For the text-containing cell, return its midpoint in (x, y) coordinate format. 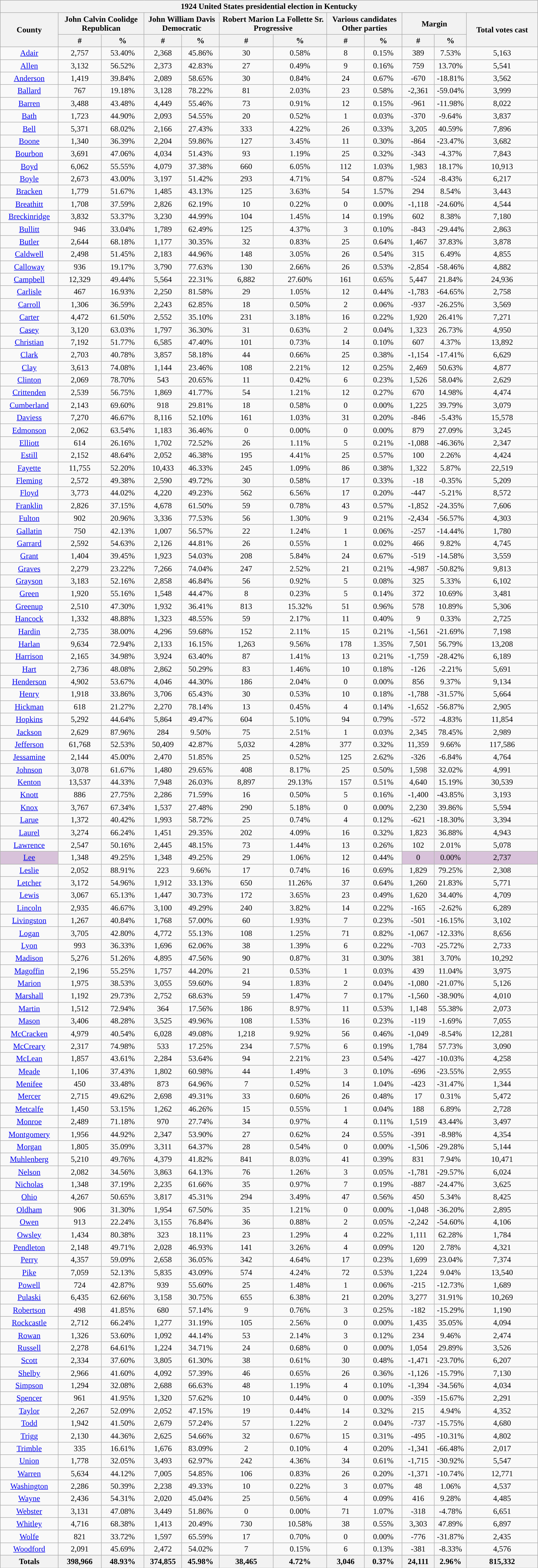
2.96% (450, 1561)
2,658 (163, 1260)
-1,400 (418, 795)
2,679 (163, 1423)
3,878 (502, 242)
2.66% (300, 267)
562 (246, 493)
49.47% (200, 719)
8,116 (163, 418)
18.11% (200, 1235)
67.50% (200, 1210)
4,764 (502, 757)
0.60% (300, 1096)
3,079 (502, 405)
-1,126 (418, 1373)
759 (418, 66)
130 (246, 267)
Larue (29, 820)
-15.29% (450, 1310)
-621 (418, 820)
389 (418, 53)
9.46% (450, 1335)
-34.56% (450, 1386)
4,303 (502, 518)
Hancock (29, 619)
-703 (418, 945)
56.57% (200, 531)
20.49% (200, 1524)
2.04% (300, 682)
-11.98% (450, 103)
35.10% (200, 317)
57 (246, 1423)
-25.72% (450, 945)
10.69% (450, 594)
2,317 (80, 1046)
Menifee (29, 1084)
-846 (418, 418)
37.43% (123, 1071)
62.06% (200, 945)
2.62% (383, 757)
57.00% (200, 920)
Caldwell (29, 254)
-343 (418, 154)
Magoffin (29, 971)
Fulton (29, 518)
5.84% (300, 556)
57.73% (450, 1046)
2,469 (418, 368)
Clinton (29, 380)
1,723 (80, 116)
Livingston (29, 920)
3,197 (163, 179)
1,326 (80, 1335)
3.18% (300, 317)
Jackson (29, 732)
3,230 (163, 217)
5,664 (502, 694)
841 (246, 1159)
120 (418, 1247)
6,189 (502, 657)
Ohio (29, 1197)
-4,987 (418, 568)
Owsley (29, 1235)
240 (246, 908)
-28.42% (450, 657)
19 (246, 1411)
3,691 (80, 154)
45.04% (200, 1499)
1,676 (163, 1448)
Boone (29, 141)
364 (163, 1009)
80.38% (123, 1235)
2,334 (80, 1360)
4.22% (300, 128)
2,472 (163, 1549)
-56.57% (450, 518)
Breathitt (29, 204)
44.81% (200, 543)
Lawrence (29, 845)
105 (246, 1323)
Anderson (29, 78)
2.14% (300, 1335)
46.93% (200, 1247)
Daviess (29, 418)
-1,788 (418, 694)
127 (246, 141)
Graves (29, 568)
36.46% (200, 430)
1,434 (80, 1235)
2,757 (80, 53)
44.92% (123, 1134)
730 (246, 1524)
1,912 (163, 883)
3,102 (502, 920)
208 (246, 556)
53 (246, 1335)
1,404 (80, 556)
3.65% (300, 895)
4,379 (163, 1159)
Webster (29, 1511)
51.67% (123, 192)
Knox (29, 807)
178 (346, 644)
Various candidatesOther parties (365, 24)
1,092 (163, 1335)
1,218 (246, 1034)
655 (246, 1298)
4,258 (502, 1059)
44.47% (200, 594)
2,737 (502, 858)
-31.87% (450, 1536)
6,435 (80, 1298)
0.63% (300, 330)
-1,783 (418, 292)
49.29% (200, 908)
1,954 (163, 1210)
-0.35% (450, 481)
3,277 (418, 1298)
5,292 (80, 719)
4,640 (418, 782)
3.26% (300, 1247)
4,537 (502, 1486)
68.02% (123, 128)
Lyon (29, 945)
946 (80, 229)
4,267 (80, 1197)
3,406 (80, 1021)
Calloway (29, 267)
3,274 (80, 833)
9.28% (450, 1499)
93 (246, 154)
1,344 (502, 1084)
1,780 (502, 531)
172 (246, 895)
64.37% (200, 1147)
41.77% (200, 393)
Crittenden (29, 393)
2,435 (502, 1536)
815,332 (502, 1561)
1,779 (80, 192)
-1,781 (418, 1172)
49.33% (200, 1486)
-31.57% (450, 694)
1,340 (80, 141)
64.13% (200, 1172)
Breckinridge (29, 217)
3,055 (163, 983)
Elliott (29, 443)
1,467 (418, 242)
16.15% (200, 644)
3,158 (163, 1298)
52.09% (123, 1411)
38,465 (246, 1561)
4,680 (502, 1423)
3,090 (502, 1046)
41.95% (123, 1398)
Boyle (29, 179)
1,322 (418, 468)
918 (163, 405)
72 (346, 1272)
45.86% (200, 53)
2,895 (502, 1210)
1,519 (418, 1122)
-5.21% (450, 493)
5,691 (502, 669)
-519 (418, 556)
242 (246, 1461)
1,512 (80, 1009)
6,651 (502, 1511)
1,548 (163, 594)
1,447 (163, 895)
Letcher (29, 883)
0.84% (300, 78)
1,689 (502, 1285)
24,936 (502, 279)
Wolfe (29, 1536)
57.62% (200, 1398)
152 (246, 631)
6,028 (163, 1034)
78.45% (450, 732)
50,409 (163, 744)
0.76% (300, 1310)
45.00% (123, 757)
970 (163, 1122)
3,078 (80, 770)
-1,561 (418, 631)
6,102 (502, 581)
27.48% (200, 807)
83.09% (200, 1448)
Simpson (29, 1386)
48.88% (123, 619)
2,133 (163, 644)
-66.48% (450, 1448)
2,474 (502, 1335)
-15.67% (450, 1398)
61.67% (123, 770)
1,597 (163, 1536)
1.30% (300, 518)
325 (418, 581)
3,863 (163, 1172)
Shelby (29, 1373)
335 (80, 1448)
44.20% (200, 971)
Powell (29, 1285)
Nelson (29, 1172)
Bath (29, 116)
43.13% (200, 192)
-58.46% (450, 267)
Nicholas (29, 1185)
10,433 (163, 468)
3,837 (502, 116)
50.39% (123, 1486)
5.10% (300, 719)
100 (418, 455)
8,897 (246, 782)
5,835 (163, 1272)
8,425 (502, 1197)
3,832 (80, 217)
34.98% (123, 657)
27.09% (450, 430)
2,735 (80, 631)
Garrard (29, 543)
Harrison (29, 657)
4.28% (300, 744)
0.26% (383, 845)
33.86% (123, 694)
55.16% (123, 594)
1,869 (163, 393)
-427 (418, 1059)
Martin (29, 1009)
5,472 (502, 1096)
Lee (29, 858)
45.98% (200, 1561)
Adair (29, 53)
4,296 (163, 631)
3.49% (300, 1197)
8,656 (502, 933)
10,292 (502, 958)
27.43% (200, 128)
188 (418, 1109)
62.49% (200, 229)
Spencer (29, 1398)
2,093 (163, 116)
6,585 (163, 342)
2.01% (450, 845)
2,728 (502, 1109)
2,955 (502, 1071)
Meade (29, 1071)
-1,049 (418, 1034)
Lincoln (29, 908)
4,576 (502, 1549)
2,144 (80, 757)
1.44% (300, 845)
-165 (418, 908)
Christian (29, 342)
-843 (418, 229)
-59.04% (450, 91)
-17.41% (450, 355)
31.30% (123, 1210)
416 (418, 1499)
-4.37% (450, 154)
60 (246, 920)
614 (80, 443)
0.36% (383, 1373)
936 (80, 267)
2,165 (80, 657)
5,771 (502, 883)
3.70% (450, 958)
Casey (29, 330)
John Calvin CoolidgeRepublican (101, 24)
49.71% (123, 1247)
44.30% (200, 682)
4,772 (163, 933)
117,586 (502, 744)
1.53% (300, 1021)
46 (246, 1373)
4.09% (300, 833)
-887 (418, 1185)
2,238 (163, 1486)
17.56% (200, 1009)
Barren (29, 103)
10,269 (502, 1298)
2,148 (80, 1247)
52.20% (123, 468)
-961 (418, 103)
Leslie (29, 870)
-1,506 (418, 1147)
-16.15% (450, 920)
13,540 (502, 1272)
2,736 (80, 669)
52.53% (123, 744)
7,270 (80, 418)
41.85% (123, 1310)
5,306 (502, 606)
Wayne (29, 1499)
47.40% (200, 342)
-30.92% (450, 1461)
4,106 (502, 1222)
3,705 (80, 933)
4,354 (502, 1134)
377 (346, 744)
27.74% (200, 1122)
821 (80, 1536)
54.03% (200, 556)
Bracken (29, 192)
1.47% (300, 996)
-864 (418, 141)
680 (163, 1310)
87.96% (123, 732)
4.94% (450, 1411)
4.41% (300, 455)
Cumberland (29, 405)
1,823 (418, 833)
-1,371 (418, 1474)
1,942 (80, 1423)
37.38% (200, 166)
-1,341 (418, 1448)
408 (246, 770)
6,629 (502, 355)
40.42% (123, 820)
2,733 (502, 945)
2,592 (80, 543)
2,073 (502, 1009)
57.24% (200, 1423)
2,590 (163, 481)
32.05% (123, 1461)
813 (246, 606)
8.97% (300, 1009)
1,177 (163, 242)
78.14% (200, 707)
-23.47% (450, 141)
906 (80, 1210)
29.35% (200, 833)
Green (29, 594)
11,359 (418, 744)
5,078 (502, 845)
15.32% (300, 606)
9,134 (502, 682)
-29.57% (450, 1172)
0.45% (300, 707)
Johnson (29, 770)
Pike (29, 1272)
-4.78% (450, 1511)
1.35% (383, 644)
54.02% (200, 1549)
2,935 (80, 908)
54.66% (200, 1436)
26.41% (450, 317)
3,449 (163, 1511)
1.25% (300, 933)
-1,715 (418, 1461)
1,526 (418, 380)
46.38% (200, 455)
3,559 (502, 556)
1,480 (163, 770)
20.96% (123, 518)
-670 (418, 78)
5,210 (80, 1159)
-29.44% (450, 229)
49.44% (123, 279)
2.11% (300, 631)
-43.85% (450, 795)
5,564 (163, 279)
48.64% (123, 455)
2.51% (300, 732)
2,547 (80, 845)
1,708 (80, 204)
Margin (434, 24)
4,544 (502, 204)
63.54% (123, 430)
4,472 (80, 317)
67.34% (123, 807)
Taylor (29, 1411)
19.18% (123, 91)
-391 (418, 1134)
37.83% (450, 242)
0.69% (383, 870)
-1,067 (418, 933)
13.70% (450, 66)
Whitley (29, 1524)
9.56% (300, 644)
Knott (29, 795)
-18.81% (450, 78)
51.45% (123, 254)
4,709 (502, 895)
2,028 (163, 1247)
831 (418, 1159)
McCreary (29, 1046)
Washington (29, 1486)
498 (80, 1310)
0.40% (383, 619)
61.66% (200, 1185)
4,882 (502, 267)
57.39% (200, 1373)
-1,154 (418, 355)
Montgomery (29, 1134)
72.52% (200, 443)
2,712 (80, 1323)
10,471 (502, 1159)
3,336 (163, 518)
1,975 (80, 983)
62.97% (200, 1461)
1,620 (418, 895)
7,198 (502, 631)
1,260 (418, 883)
Robert Marion La Follette Sr.Progressive (273, 24)
34.40% (450, 895)
3,999 (502, 91)
-24.35% (450, 506)
11.04% (450, 971)
48.55% (200, 619)
-26.25% (450, 304)
59.09% (123, 1260)
-38.90% (450, 996)
47.30% (123, 606)
-1,652 (418, 707)
101 (246, 342)
3,245 (502, 430)
3,120 (80, 330)
30,539 (502, 782)
35.09% (123, 1147)
-572 (418, 719)
Butler (29, 242)
7,896 (502, 128)
51 (346, 606)
7,130 (502, 1373)
45.31% (200, 1197)
49.31% (200, 1096)
439 (418, 971)
29.73% (123, 996)
2,089 (163, 78)
Metcalfe (29, 1109)
1,778 (80, 1461)
3,805 (163, 1360)
50.29% (200, 669)
3,311 (163, 1147)
7,374 (502, 1260)
0.62% (300, 1134)
63.03% (123, 330)
65.13% (123, 895)
47.89% (450, 1524)
-21.69% (450, 631)
55.55% (123, 166)
35.05% (450, 1323)
2,862 (163, 669)
Hart (29, 669)
5,371 (80, 128)
3,493 (163, 1461)
215 (418, 1411)
68.63% (200, 996)
1,372 (80, 820)
24,111 (418, 1561)
-1,080 (418, 983)
8,022 (502, 103)
Logan (29, 933)
2.56% (300, 1323)
Warren (29, 1474)
372 (418, 594)
4,352 (502, 1411)
26.03% (200, 782)
Trimble (29, 1448)
58.18% (200, 355)
1,054 (418, 1348)
50.65% (123, 1197)
43.48% (123, 103)
0.51% (383, 782)
29.13% (300, 782)
4,485 (502, 1499)
7,192 (80, 342)
74.04% (200, 568)
3,975 (502, 971)
40.84% (123, 920)
-1.69% (450, 1021)
36.41% (200, 606)
4,092 (163, 1373)
38.53% (123, 983)
37.15% (123, 506)
2,539 (80, 393)
13,892 (502, 342)
65.59% (200, 1536)
Mason (29, 1021)
1,537 (163, 807)
3,767 (80, 807)
4.72% (300, 1561)
-24.60% (450, 204)
2,445 (163, 845)
1,696 (163, 945)
290 (246, 807)
4,449 (163, 103)
40.59% (450, 128)
6,882 (246, 279)
-2.62% (450, 908)
59.60% (200, 983)
Total votes cast (502, 30)
27.75% (123, 795)
7,501 (418, 644)
23.04% (450, 1260)
83 (246, 669)
12,771 (502, 1474)
1.04% (383, 1084)
106 (246, 1474)
16.93% (123, 292)
Hickman (29, 707)
43.61% (123, 1059)
42.83% (200, 66)
2,905 (502, 707)
1.93% (300, 920)
Estill (29, 455)
-64.65% (450, 292)
1,190 (502, 1310)
2,510 (80, 606)
1,932 (163, 606)
53.60% (123, 1335)
2,308 (502, 870)
Rockcastle (29, 1323)
602 (418, 217)
1.49% (300, 1071)
1,106 (80, 1071)
0.11% (383, 1122)
2,270 (163, 707)
3,682 (502, 141)
2,183 (163, 254)
Mercer (29, 1096)
Edmonson (29, 430)
6,062 (80, 166)
30.75% (200, 1298)
381 (418, 958)
36.30% (200, 330)
-21.07% (450, 983)
37.60% (123, 1360)
2,196 (80, 971)
323 (163, 1235)
2,698 (163, 1096)
49.72% (200, 481)
1,923 (163, 556)
71.18% (123, 1122)
31.19% (200, 1323)
5,547 (502, 1461)
-23.55% (450, 1071)
36.59% (123, 304)
-31.47% (450, 1084)
284 (163, 732)
33.13% (200, 883)
12,281 (502, 1034)
-737 (418, 1423)
Russell (29, 1348)
Clay (29, 368)
2,489 (80, 1122)
1,598 (418, 770)
-9.64% (450, 116)
0.39% (383, 1159)
Bourbon (29, 154)
58.04% (450, 380)
52.10% (200, 418)
7.57% (300, 1046)
48.15% (200, 845)
2,279 (80, 568)
53.67% (123, 682)
54.55% (200, 116)
5.87% (450, 468)
1,702 (163, 443)
5,864 (163, 719)
374,855 (163, 1561)
9.37% (450, 682)
44.36% (123, 1436)
Ballard (29, 91)
3,046 (346, 1561)
1.46% (300, 669)
3,924 (163, 657)
Pendleton (29, 1247)
21.84% (450, 279)
55.60% (200, 1285)
1.83% (300, 983)
Bell (29, 128)
Owen (29, 1222)
1,320 (163, 1398)
Marshall (29, 996)
63.40% (200, 657)
John William DavisDemocratic (182, 24)
2,552 (163, 317)
4.24% (300, 1272)
1.11% (300, 443)
398,966 (80, 1561)
49.23% (200, 493)
74.98% (123, 1046)
767 (80, 91)
2,091 (80, 1549)
5,541 (502, 66)
650 (246, 883)
75 (246, 732)
3,067 (80, 895)
Fayette (29, 468)
43.00% (123, 179)
0.46% (383, 1034)
22.24% (123, 1222)
Muhlenberg (29, 1159)
2,020 (163, 1499)
1,263 (246, 644)
-1,852 (418, 506)
26.73% (450, 330)
873 (163, 1084)
0.79% (383, 719)
1,768 (163, 920)
Oldham (29, 1210)
4,877 (502, 368)
79.25% (450, 870)
102 (418, 845)
64.61% (123, 1348)
69.60% (123, 405)
-10.03% (450, 1059)
223 (163, 870)
Grayson (29, 581)
Jefferson (29, 744)
42.80% (123, 933)
0.37% (383, 1561)
33.04% (123, 229)
49.62% (123, 1096)
44.64% (123, 719)
9,813 (502, 568)
33 (246, 1096)
5.33% (450, 581)
6,217 (502, 179)
0.91% (300, 103)
1.05% (300, 292)
10,913 (502, 166)
21.83% (450, 883)
Bullitt (29, 229)
44.02% (123, 493)
29.65% (200, 770)
4,855 (502, 254)
62.19% (200, 204)
6,024 (502, 1172)
44.14% (200, 1335)
3,817 (163, 1197)
7.53% (450, 53)
7,948 (163, 782)
6,897 (502, 1524)
45.69% (123, 1549)
49.08% (200, 1034)
1,450 (80, 1109)
604 (246, 719)
22,519 (502, 468)
54.85% (200, 1474)
467 (80, 292)
76 (246, 1172)
4,979 (80, 1034)
4,474 (502, 393)
9,634 (80, 644)
2,152 (80, 455)
-8.54% (450, 1034)
41.50% (123, 1423)
-2.21% (450, 669)
1.26% (300, 1172)
2,373 (163, 66)
660 (246, 166)
29.89% (450, 1348)
-8.98% (450, 1134)
2,130 (80, 1436)
2,989 (502, 732)
4,716 (80, 1524)
Monroe (29, 1122)
46.84% (200, 581)
3,625 (502, 1185)
6,207 (502, 1360)
1,485 (163, 192)
5.34% (450, 1197)
50.16% (123, 845)
4,357 (80, 1260)
0.13% (383, 1549)
31.91% (450, 1298)
71.59% (200, 795)
4,902 (80, 682)
32.08% (123, 1386)
543 (163, 380)
-46.36% (450, 443)
2,703 (80, 355)
44.33% (123, 782)
11.26% (300, 883)
53.15% (123, 1109)
8.17% (300, 770)
0.02% (383, 543)
Campbell (29, 279)
62.85% (200, 304)
78.70% (123, 380)
County (29, 30)
3,193 (502, 795)
77.53% (200, 518)
59.86% (200, 141)
3.45% (300, 141)
55.13% (200, 933)
7,271 (502, 317)
724 (80, 1285)
39.45% (123, 556)
53.40% (123, 53)
-6.84% (450, 757)
112 (346, 166)
1,797 (163, 330)
-1,394 (418, 1386)
-776 (418, 1536)
McLean (29, 1059)
-15.75% (450, 1423)
6.38% (300, 1298)
-495 (418, 1436)
3,443 (502, 192)
53.37% (123, 217)
2,267 (80, 1411)
1.48% (300, 1285)
247 (246, 568)
-18 (418, 481)
2,017 (502, 1448)
52.16% (123, 581)
1,262 (163, 1109)
13,208 (502, 644)
3,128 (163, 91)
1,451 (163, 833)
40.54% (123, 1034)
2.52% (300, 568)
30.35% (200, 242)
58.72% (200, 820)
23.46% (200, 368)
20.65% (200, 380)
618 (80, 707)
4,321 (502, 1247)
55.38% (450, 1009)
-381 (418, 1549)
886 (80, 795)
1,267 (80, 920)
4,950 (502, 330)
1.24% (300, 531)
40.78% (123, 355)
-10.31% (450, 1436)
1924 United States presidential election in Kentucky (269, 7)
37.59% (123, 204)
-696 (418, 1071)
466 (418, 543)
2,368 (163, 53)
3,394 (502, 820)
856 (418, 682)
157 (346, 782)
2,143 (80, 405)
1,805 (80, 1147)
2,498 (80, 254)
56.79% (450, 644)
47.06% (123, 154)
3,526 (502, 1348)
51.77% (123, 342)
44.96% (200, 254)
-56.87% (450, 707)
1,413 (163, 1524)
90 (246, 958)
2,572 (80, 481)
51.43% (200, 154)
2.17% (300, 619)
2,863 (502, 229)
81.58% (200, 292)
11,854 (502, 719)
1,918 (80, 694)
148 (246, 254)
-524 (418, 179)
3,132 (80, 66)
Trigg (29, 1436)
81 (246, 91)
607 (418, 342)
1,983 (418, 166)
19.17% (123, 267)
2,673 (80, 179)
Carter (29, 317)
2,166 (163, 128)
23.22% (123, 568)
231 (246, 317)
0.27% (383, 393)
0.92% (300, 581)
1,332 (80, 619)
54.31% (123, 1499)
939 (163, 1285)
20 (246, 116)
22 (246, 531)
Hopkins (29, 719)
3,100 (163, 908)
15,578 (502, 418)
5,276 (80, 958)
913 (80, 1222)
Harlan (29, 644)
2,069 (80, 380)
670 (418, 393)
7,843 (502, 154)
5,447 (418, 279)
141 (246, 1247)
1,993 (163, 820)
64.96% (200, 1084)
37 (346, 883)
-18.30% (450, 820)
14.98% (450, 393)
52.13% (123, 1272)
-14.44% (450, 531)
-326 (418, 757)
9.92% (300, 1034)
Rowan (29, 1335)
21.27% (123, 707)
49.76% (123, 1159)
Fleming (29, 481)
533 (163, 1046)
33.72% (123, 1536)
-29.28% (450, 1147)
3,706 (163, 694)
9.04% (450, 1272)
44.90% (123, 116)
2,230 (418, 807)
0.82% (383, 933)
4,745 (502, 543)
-10.74% (450, 1474)
1,007 (163, 531)
-318 (418, 1511)
77.63% (200, 267)
-2,434 (418, 518)
202 (246, 833)
2.03% (300, 91)
6,289 (502, 908)
5,144 (502, 1147)
-1,088 (418, 443)
1,789 (163, 229)
-119 (418, 1021)
4.71% (300, 179)
65.43% (200, 694)
Henderson (29, 682)
47 (346, 1197)
3,790 (163, 267)
62.28% (450, 1235)
7,180 (502, 217)
879 (418, 430)
26.16% (123, 443)
9.50% (200, 732)
-1,759 (418, 657)
5,634 (80, 1474)
3,172 (80, 883)
578 (418, 606)
28 (246, 1147)
41.82% (200, 1159)
-1,471 (418, 1360)
Madison (29, 958)
2,644 (80, 242)
2.26% (450, 455)
66.63% (200, 1386)
Henry (29, 694)
3,497 (502, 1122)
3,773 (80, 493)
-2,854 (418, 267)
8.03% (300, 1159)
0.88% (300, 1222)
10.89% (450, 606)
1,699 (418, 1260)
51.42% (200, 179)
60.98% (200, 1071)
36.05% (200, 1260)
2,625 (163, 1436)
Union (29, 1461)
195 (246, 455)
4,046 (163, 682)
54.96% (123, 883)
30.73% (200, 895)
9.82% (450, 543)
1.09% (300, 468)
0.66% (300, 355)
2,284 (163, 1059)
Jessamine (29, 757)
61.30% (200, 1360)
74.08% (123, 368)
4,094 (502, 1323)
1,802 (163, 1071)
61,768 (80, 744)
3,525 (163, 1021)
1.39% (300, 945)
43.09% (200, 1272)
62.66% (123, 1298)
55.46% (200, 103)
-8.43% (450, 179)
2,758 (502, 292)
-12.33% (450, 933)
36.33% (123, 945)
3,131 (80, 1511)
4,895 (163, 958)
2,291 (502, 1398)
0.17% (383, 996)
10.58% (300, 1524)
3,155 (163, 1222)
1.22% (300, 1423)
6.56% (300, 493)
1.07% (383, 1511)
3,481 (502, 594)
3,183 (80, 581)
1,277 (163, 1323)
Morgan (29, 1147)
39.79% (450, 405)
902 (80, 518)
-5.43% (450, 418)
-12.73% (450, 1285)
1,294 (80, 1386)
-1,048 (418, 1210)
-24.47% (450, 1185)
3,562 (502, 78)
2,204 (163, 141)
54.63% (123, 543)
1,435 (418, 1323)
5,594 (502, 807)
88.91% (123, 870)
48.28% (123, 1021)
4,943 (502, 833)
961 (80, 1398)
53.90% (200, 1134)
1,225 (418, 405)
-23.70% (450, 1360)
7,059 (80, 1272)
2,966 (80, 1373)
-215 (418, 1285)
56.75% (123, 393)
22.31% (200, 279)
13,537 (80, 782)
Floyd (29, 493)
Woodford (29, 1549)
1.29% (300, 1235)
4,802 (502, 1436)
Kenton (29, 782)
53.64% (200, 1059)
36.88% (450, 833)
1,956 (80, 1134)
34.56% (123, 1172)
7,606 (502, 506)
-937 (418, 304)
36.39% (123, 141)
0.68% (300, 1348)
18.17% (450, 166)
3,303 (418, 1524)
37.19% (123, 1185)
47.56% (200, 958)
44.99% (200, 217)
2,243 (163, 304)
2,278 (80, 1348)
3.63% (300, 192)
Todd (29, 1423)
Boyd (29, 166)
1,111 (418, 1235)
0.70% (300, 1536)
Grant (29, 556)
33.48% (123, 1084)
51.85% (200, 757)
87 (246, 657)
-370 (418, 116)
-2,242 (418, 1222)
1,757 (163, 971)
44.12% (123, 1474)
43 (346, 506)
Greenup (29, 606)
574 (246, 1272)
7,005 (163, 1474)
2,752 (163, 996)
1.57% (383, 192)
56.52% (123, 66)
-14.58% (450, 556)
4,991 (502, 770)
4,424 (502, 455)
51.86% (200, 1511)
15.19% (450, 782)
43.44% (450, 1122)
5.18% (300, 807)
1,829 (418, 870)
2,470 (163, 757)
8.54% (450, 192)
4.64% (300, 1260)
1,192 (80, 996)
2,436 (80, 1499)
0.73% (300, 342)
5,209 (502, 481)
1.41% (300, 657)
104 (246, 217)
8.38% (450, 217)
-50.82% (450, 568)
Laurel (29, 833)
59.68% (200, 631)
993 (80, 945)
-447 (418, 493)
1,183 (163, 430)
34.71% (200, 1348)
3,857 (163, 355)
4,079 (163, 166)
-8.33% (450, 1549)
0.78% (300, 506)
4.36% (300, 1461)
1,419 (80, 78)
7,266 (163, 568)
3,488 (80, 103)
27.60% (300, 279)
46.33% (200, 468)
5,163 (502, 53)
39.84% (123, 78)
-1,560 (418, 996)
6.05% (300, 166)
2,126 (163, 543)
8,572 (502, 493)
2,250 (163, 292)
2,062 (80, 430)
46.26% (200, 1109)
4,220 (163, 493)
750 (80, 531)
Franklin (29, 506)
16.61% (123, 1448)
47.08% (123, 1511)
6.49% (450, 254)
68.38% (123, 1524)
Robertson (29, 1310)
Lewis (29, 895)
41.60% (123, 1373)
2,715 (80, 1096)
42.13% (123, 531)
McCracken (29, 1034)
Hardin (29, 631)
12,329 (80, 279)
32.02% (450, 770)
2,082 (80, 1172)
-126 (418, 669)
5,126 (502, 983)
36 (246, 1222)
-1,118 (418, 204)
-501 (418, 920)
-359 (418, 1398)
2.78% (450, 1247)
Carroll (29, 304)
3.05% (300, 254)
76.84% (200, 1222)
1,857 (80, 1059)
3.82% (300, 908)
2,725 (502, 619)
-2,361 (418, 91)
245 (246, 468)
41 (346, 1159)
Totals (29, 1561)
47.15% (200, 1411)
Perry (29, 1260)
1,306 (80, 304)
7.94% (450, 1159)
49.38% (123, 481)
68.18% (123, 242)
2,345 (418, 732)
48.93% (123, 1561)
0.08% (383, 581)
-15.79% (450, 1373)
2,235 (163, 1185)
Clark (29, 355)
333 (246, 128)
3,613 (80, 368)
11,755 (80, 468)
5,032 (246, 744)
293 (246, 179)
38.00% (123, 631)
55.25% (123, 971)
6.89% (450, 1109)
-54.60% (450, 1222)
2,858 (163, 581)
0.07% (383, 1486)
3,205 (418, 128)
Gallatin (29, 531)
86 (346, 468)
Pulaski (29, 1298)
0.96% (383, 606)
7,055 (502, 1021)
Allen (29, 66)
1,144 (163, 368)
48.08% (123, 669)
4,678 (163, 506)
17.25% (200, 1046)
49.96% (200, 1021)
-423 (418, 1084)
1.45% (300, 217)
-36.20% (450, 1210)
342 (246, 1260)
57.14% (200, 1310)
2,688 (163, 1386)
-257 (418, 531)
78.22% (200, 91)
Marion (29, 983)
-182 (418, 1310)
51.26% (123, 958)
3,569 (502, 304)
58.65% (200, 78)
50.63% (450, 368)
Carlisle (29, 292)
-4.83% (450, 719)
39.86% (450, 807)
29.81% (200, 405)
4,010 (502, 996)
0.42% (300, 380)
315 (418, 254)
Scott (29, 1360)
1,148 (418, 1009)
